Return [X, Y] of the center of cell containing provided text 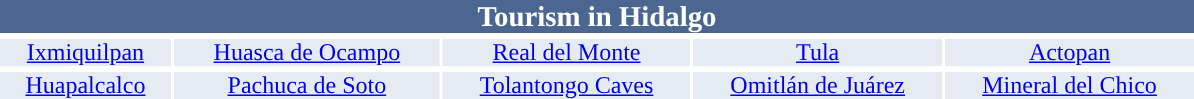
Mineral del Chico [1070, 86]
Tula [818, 52]
Tourism in Hidalgo [597, 16]
Real del Monte [566, 52]
Actopan [1070, 52]
Ixmiquilpan [86, 52]
Pachuca de Soto [307, 86]
Omitlán de Juárez [818, 86]
Huapalcalco [86, 86]
Huasca de Ocampo [307, 52]
Tolantongo Caves [566, 86]
